Locate the cell with the specified text and output its [X, Y] center coordinate. 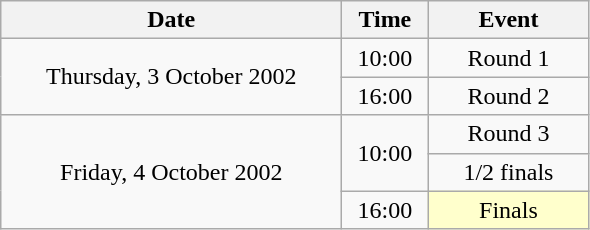
Round 1 [508, 58]
Round 3 [508, 134]
Event [508, 20]
Time [385, 20]
Round 2 [508, 96]
Date [172, 20]
Friday, 4 October 2002 [172, 172]
Thursday, 3 October 2002 [172, 77]
Finals [508, 210]
1/2 finals [508, 172]
